Search for the cell housing the specified text and yield its (x, y) center coordinate. 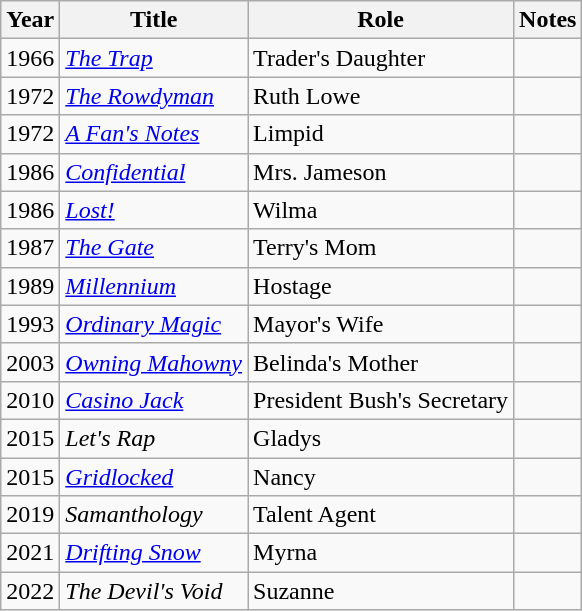
The Gate (154, 248)
Lost! (154, 210)
Gladys (381, 438)
Mrs. Jameson (381, 172)
Limpid (381, 134)
Trader's Daughter (381, 58)
Wilma (381, 210)
Role (381, 20)
2022 (30, 591)
Title (154, 20)
The Devil's Void (154, 591)
Suzanne (381, 591)
2021 (30, 553)
President Bush's Secretary (381, 400)
Mayor's Wife (381, 324)
1987 (30, 248)
The Trap (154, 58)
2010 (30, 400)
Nancy (381, 477)
Hostage (381, 286)
2003 (30, 362)
Confidential (154, 172)
Notes (548, 20)
Let's Rap (154, 438)
Belinda's Mother (381, 362)
Owning Mahowny (154, 362)
2019 (30, 515)
1989 (30, 286)
Talent Agent (381, 515)
Drifting Snow (154, 553)
Gridlocked (154, 477)
A Fan's Notes (154, 134)
1966 (30, 58)
Myrna (381, 553)
Ruth Lowe (381, 96)
Ordinary Magic (154, 324)
Casino Jack (154, 400)
The Rowdyman (154, 96)
1993 (30, 324)
Year (30, 20)
Terry's Mom (381, 248)
Millennium (154, 286)
Samanthology (154, 515)
